Scan for the cell matching the given text and deliver its [X, Y] coordinate at center. 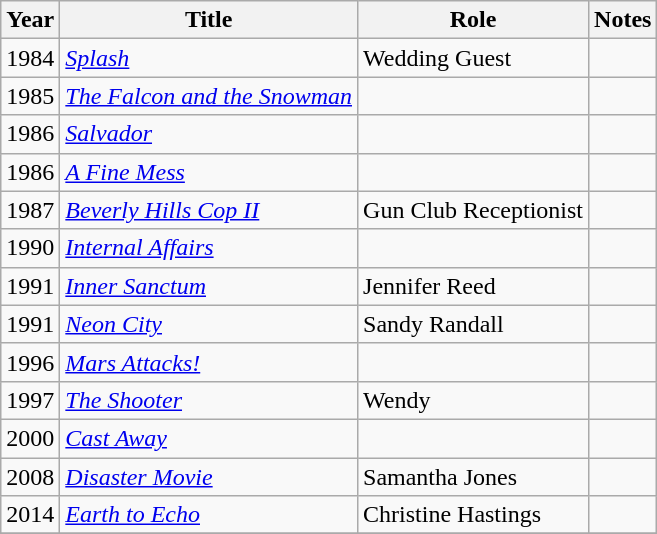
Cast Away [209, 438]
2014 [30, 515]
Role [474, 20]
Title [209, 20]
1987 [30, 210]
Notes [623, 20]
Earth to Echo [209, 515]
2008 [30, 477]
1997 [30, 400]
Neon City [209, 324]
Christine Hastings [474, 515]
The Falcon and the Snowman [209, 96]
Mars Attacks! [209, 362]
Internal Affairs [209, 248]
Beverly Hills Cop II [209, 210]
Salvador [209, 134]
Inner Sanctum [209, 286]
Wendy [474, 400]
Sandy Randall [474, 324]
Year [30, 20]
1984 [30, 58]
Wedding Guest [474, 58]
1996 [30, 362]
Samantha Jones [474, 477]
The Shooter [209, 400]
Jennifer Reed [474, 286]
1990 [30, 248]
2000 [30, 438]
1985 [30, 96]
Disaster Movie [209, 477]
A Fine Mess [209, 172]
Splash [209, 58]
Gun Club Receptionist [474, 210]
